Pinpoint the cell where the given text exists, returning its (x, y) midpoint coordinate. 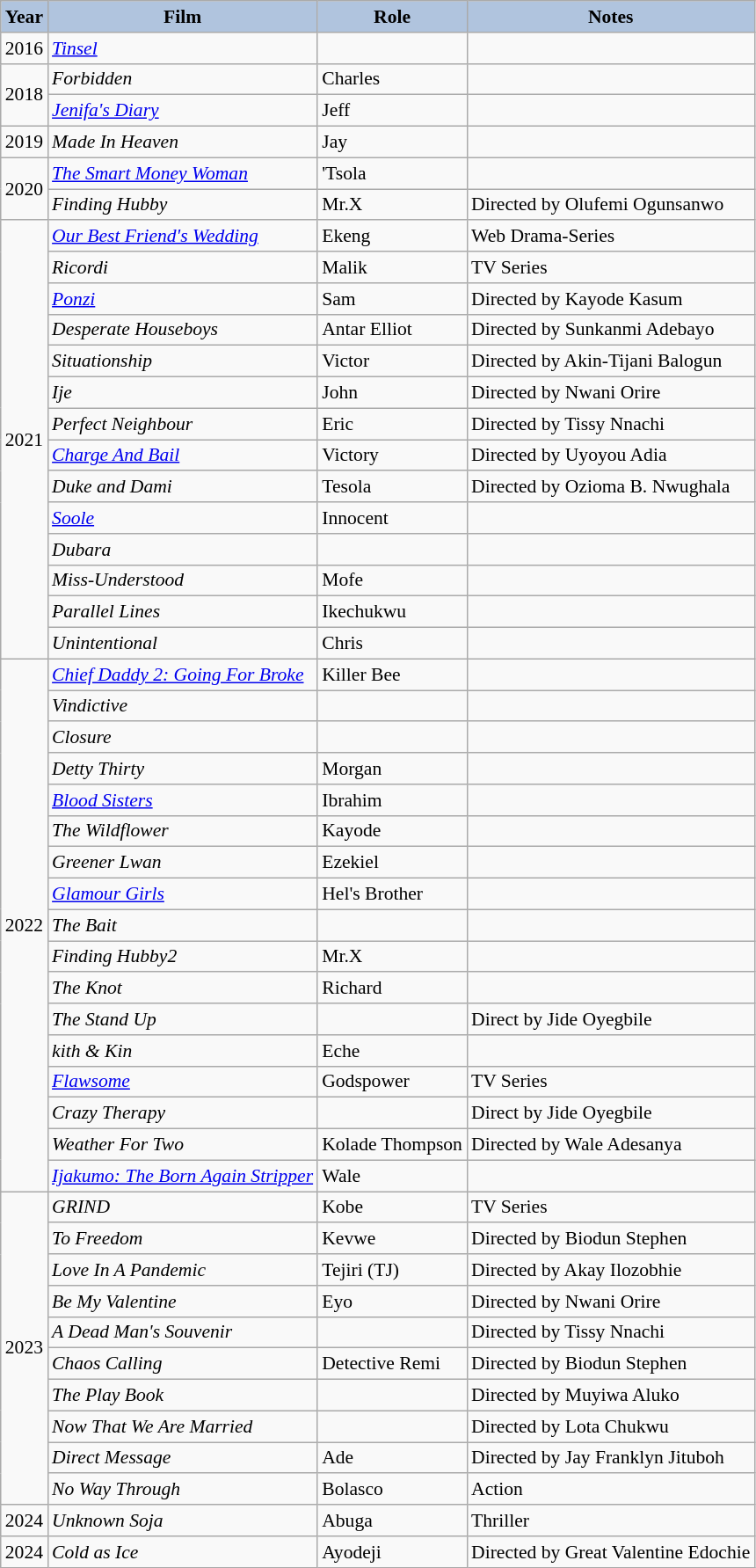
Ponzi (183, 299)
Eric (392, 424)
Kayode (392, 831)
Now That We Are Married (183, 1426)
Jeff (392, 111)
Action (610, 1490)
Perfect Neighbour (183, 424)
Directed by Great Valentine Edochie (610, 1552)
To Freedom (183, 1239)
Directed by Ozioma B. Nwughala (610, 487)
Role (392, 17)
Crazy Therapy (183, 1113)
Detective Remi (392, 1364)
Situationship (183, 361)
Glamour Girls (183, 894)
Ezekiel (392, 863)
No Way Through (183, 1490)
Chaos Calling (183, 1364)
Film (183, 17)
Directed by Lota Chukwu (610, 1426)
Bolasco (392, 1490)
Mofe (392, 580)
2022 (25, 925)
Charles (392, 79)
Ayodeji (392, 1552)
Tinsel (183, 48)
Victor (392, 361)
Godspower (392, 1082)
Wale (392, 1176)
Our Best Friend's Wedding (183, 237)
Antar Elliot (392, 330)
Hel's Brother (392, 894)
Made In Heaven (183, 142)
Directed by Akay Ilozobhie (610, 1270)
Jenifa's Diary (183, 111)
Ijakumo: The Born Again Stripper (183, 1176)
Love In A Pandemic (183, 1270)
Greener Lwan (183, 863)
Jay (392, 142)
Parallel Lines (183, 612)
Directed by Akin-Tijani Balogun (610, 361)
Web Drama-Series (610, 237)
Chris (392, 644)
Detty Thirty (183, 769)
Ricordi (183, 267)
Kolade Thompson (392, 1145)
Ije (183, 393)
Closure (183, 738)
Weather For Two (183, 1145)
kith & Kin (183, 1051)
Flawsome (183, 1082)
Unknown Soja (183, 1521)
Ibrahim (392, 800)
Directed by Sunkanmi Adebayo (610, 330)
Desperate Houseboys (183, 330)
Directed by Jay Franklyn Jituboh (610, 1458)
The Bait (183, 925)
Directed by Muyiwa Aluko (610, 1396)
Tejiri (TJ) (392, 1270)
Ade (392, 1458)
Be My Valentine (183, 1302)
Kevwe (392, 1239)
The Play Book (183, 1396)
John (392, 393)
The Knot (183, 988)
The Smart Money Woman (183, 173)
Abuga (392, 1521)
Year (25, 17)
Directed by Uyoyou Adia (610, 456)
2021 (25, 440)
Direct Message (183, 1458)
The Wildflower (183, 831)
2018 (25, 95)
Innocent (392, 518)
Soole (183, 518)
2019 (25, 142)
2020 (25, 188)
Unintentional (183, 644)
GRIND (183, 1207)
Richard (392, 988)
Thriller (610, 1521)
Chief Daddy 2: Going For Broke (183, 675)
A Dead Man's Souvenir (183, 1332)
Eyo (392, 1302)
Killer Bee (392, 675)
Finding Hubby2 (183, 957)
Ekeng (392, 237)
Vindictive (183, 706)
Kobe (392, 1207)
Cold as Ice (183, 1552)
'Tsola (392, 173)
Victory (392, 456)
Tesola (392, 487)
Charge And Bail (183, 456)
Duke and Dami (183, 487)
Ikechukwu (392, 612)
Directed by Wale Adesanya (610, 1145)
Sam (392, 299)
Forbidden (183, 79)
The Stand Up (183, 1019)
Finding Hubby (183, 205)
Malik (392, 267)
2023 (25, 1348)
Eche (392, 1051)
2016 (25, 48)
Dubara (183, 550)
Notes (610, 17)
Directed by Olufemi Ogunsanwo (610, 205)
Morgan (392, 769)
Directed by Kayode Kasum (610, 299)
Blood Sisters (183, 800)
Miss-Understood (183, 580)
